Identify which cell holds the provided text, then report its [x, y] central coordinate. 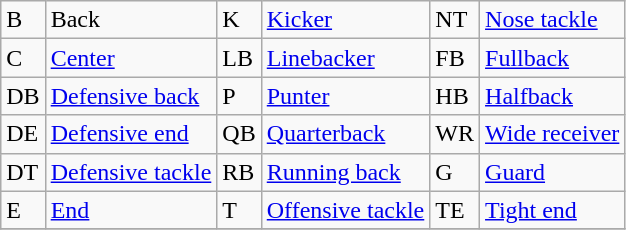
RB [239, 172]
Defensive end [131, 134]
Tight end [552, 210]
G [455, 172]
Center [131, 58]
DE [23, 134]
TE [455, 210]
Wide receiver [552, 134]
DB [23, 96]
Kicker [346, 20]
Fullback [552, 58]
Defensive tackle [131, 172]
Back [131, 20]
B [23, 20]
Nose tackle [552, 20]
NT [455, 20]
C [23, 58]
E [23, 210]
T [239, 210]
WR [455, 134]
Defensive back [131, 96]
Offensive tackle [346, 210]
Guard [552, 172]
K [239, 20]
LB [239, 58]
Halfback [552, 96]
P [239, 96]
Linebacker [346, 58]
End [131, 210]
HB [455, 96]
Quarterback [346, 134]
Running back [346, 172]
FB [455, 58]
DT [23, 172]
Punter [346, 96]
QB [239, 134]
